Detect which cell encompasses the target text, then output its (X, Y) center coordinate. 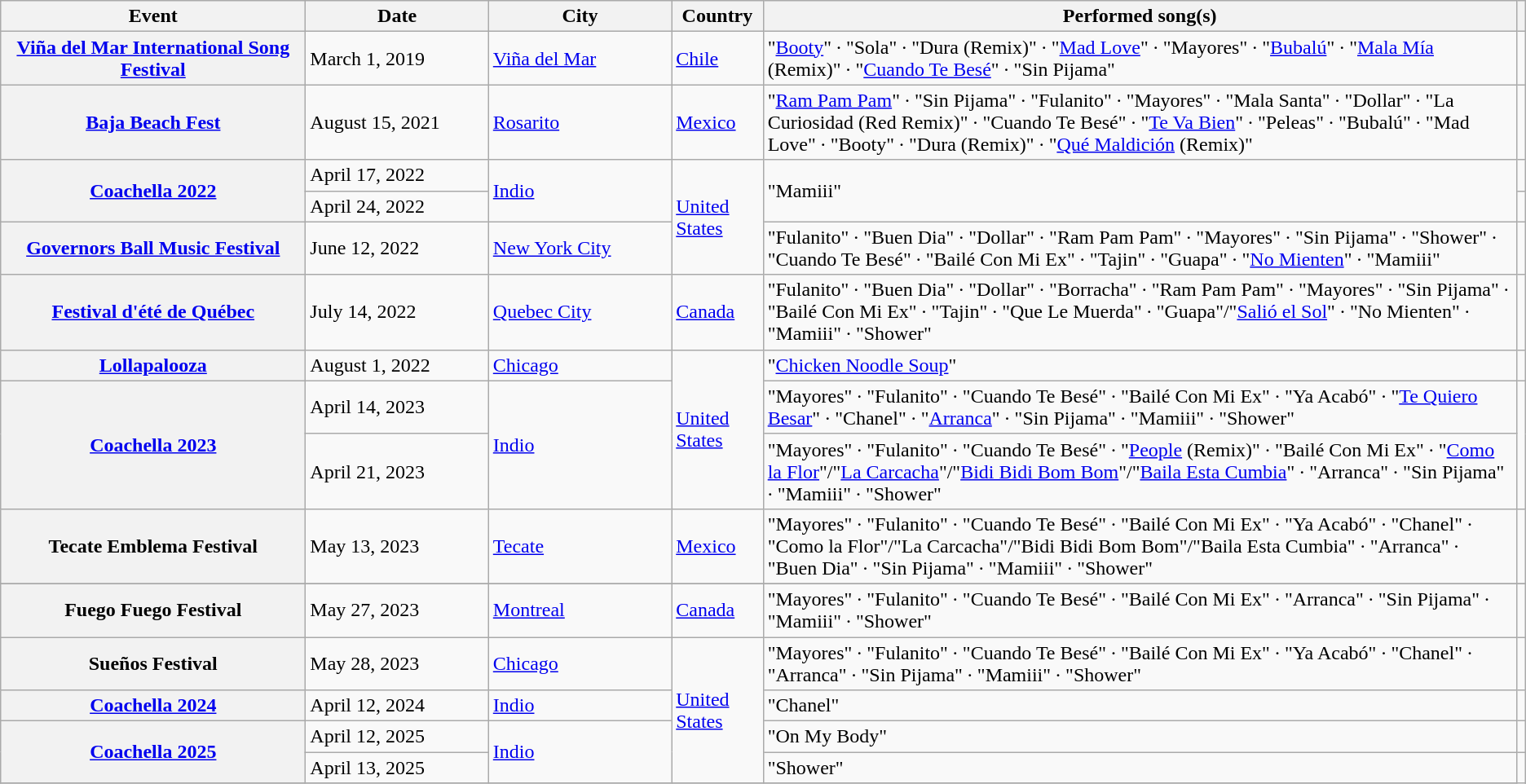
August 1, 2022 (397, 365)
Coachella 2022 (153, 191)
April 14, 2023 (397, 407)
"Chicken Noodle Soup" (1140, 365)
Tecate Emblema Festival (153, 546)
Viña del Mar International Song Festival (153, 59)
Coachella 2025 (153, 752)
Coachella 2023 (153, 445)
Coachella 2024 (153, 706)
Montreal (580, 610)
Event (153, 16)
"On My Body" (1140, 737)
Date (397, 16)
Rosarito (580, 122)
May 13, 2023 (397, 546)
July 14, 2022 (397, 312)
Tecate (580, 546)
Governors Ball Music Festival (153, 248)
Sueños Festival (153, 663)
May 27, 2023 (397, 610)
April 24, 2022 (397, 206)
Performed song(s) (1140, 16)
City (580, 16)
April 21, 2023 (397, 471)
"Mayores" · "Fulanito" · "Cuando Te Besé" · "Bailé Con Mi Ex" · "Arranca" · "Sin Pijama" · "Mamiii" · "Shower" (1140, 610)
Country (717, 16)
April 12, 2025 (397, 737)
Quebec City (580, 312)
"Booty" · "Sola" · "Dura (Remix)" · "Mad Love" · "Mayores" · "Bubalú" · "Mala Mía (Remix)" · "Cuando Te Besé" · "Sin Pijama" (1140, 59)
Lollapalooza (153, 365)
April 13, 2025 (397, 768)
"Mamiii" (1140, 191)
"Shower" (1140, 768)
June 12, 2022 (397, 248)
May 28, 2023 (397, 663)
Viña del Mar (580, 59)
Fuego Fuego Festival (153, 610)
Chile (717, 59)
"Chanel" (1140, 706)
April 17, 2022 (397, 175)
April 12, 2024 (397, 706)
"Mayores" · "Fulanito" · "Cuando Te Besé" · "Bailé Con Mi Ex" · "Ya Acabó" · "Chanel" · "Arranca" · "Sin Pijama" · "Mamiii" · "Shower" (1140, 663)
March 1, 2019 (397, 59)
Baja Beach Fest (153, 122)
August 15, 2021 (397, 122)
Festival d'été de Québec (153, 312)
New York City (580, 248)
